Find where the given text appears and provide that cell's center as (X, Y) coordinate. 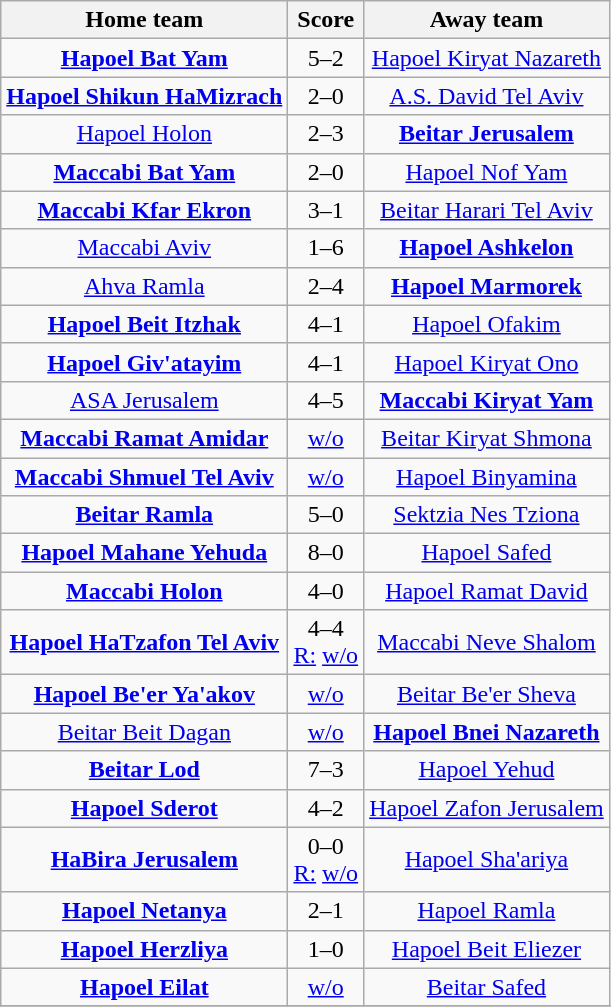
Maccabi Neve Shalom (487, 642)
Hapoel Beit Eliezer (487, 949)
Hapoel Yehud (487, 770)
4–2 (326, 808)
Score (326, 20)
4–0 (326, 591)
Hapoel Zafon Jerusalem (487, 808)
Away team (487, 20)
Maccabi Aviv (144, 248)
Beitar Beit Dagan (144, 732)
4–5 (326, 400)
Sektzia Nes Tziona (487, 515)
Hapoel Bat Yam (144, 58)
Hapoel Netanya (144, 911)
Home team (144, 20)
ASA Jerusalem (144, 400)
Hapoel Kiryat Nazareth (487, 58)
5–2 (326, 58)
5–0 (326, 515)
2–4 (326, 286)
Maccabi Bat Yam (144, 172)
Hapoel Bnei Nazareth (487, 732)
3–1 (326, 210)
Hapoel Holon (144, 134)
Hapoel Shikun HaMizrach (144, 96)
Hapoel Mahane Yehuda (144, 553)
Ahva Ramla (144, 286)
Hapoel Be'er Ya'akov (144, 694)
Hapoel Sderot (144, 808)
Hapoel Herzliya (144, 949)
1–6 (326, 248)
Hapoel Ashkelon (487, 248)
Hapoel HaTzafon Tel Aviv (144, 642)
Beitar Harari Tel Aviv (487, 210)
Beitar Lod (144, 770)
Beitar Be'er Sheva (487, 694)
Hapoel Binyamina (487, 477)
8–0 (326, 553)
Hapoel Eilat (144, 987)
Hapoel Nof Yam (487, 172)
1–0 (326, 949)
Beitar Kiryat Shmona (487, 438)
Maccabi Shmuel Tel Aviv (144, 477)
Hapoel Beit Itzhak (144, 324)
A.S. David Tel Aviv (487, 96)
Beitar Ramla (144, 515)
Hapoel Ofakim (487, 324)
Maccabi Kiryat Yam (487, 400)
HaBira Jerusalem (144, 860)
7–3 (326, 770)
Hapoel Ramla (487, 911)
2–1 (326, 911)
Maccabi Kfar Ekron (144, 210)
Hapoel Kiryat Ono (487, 362)
Beitar Safed (487, 987)
4–4 R: w/o (326, 642)
Hapoel Safed (487, 553)
Maccabi Ramat Amidar (144, 438)
Maccabi Holon (144, 591)
Beitar Jerusalem (487, 134)
Hapoel Giv'atayim (144, 362)
Hapoel Marmorek (487, 286)
Hapoel Sha'ariya (487, 860)
2–3 (326, 134)
0–0 R: w/o (326, 860)
Hapoel Ramat David (487, 591)
